Determine the (x, y) coordinate at the center of the cell enclosing the given text.  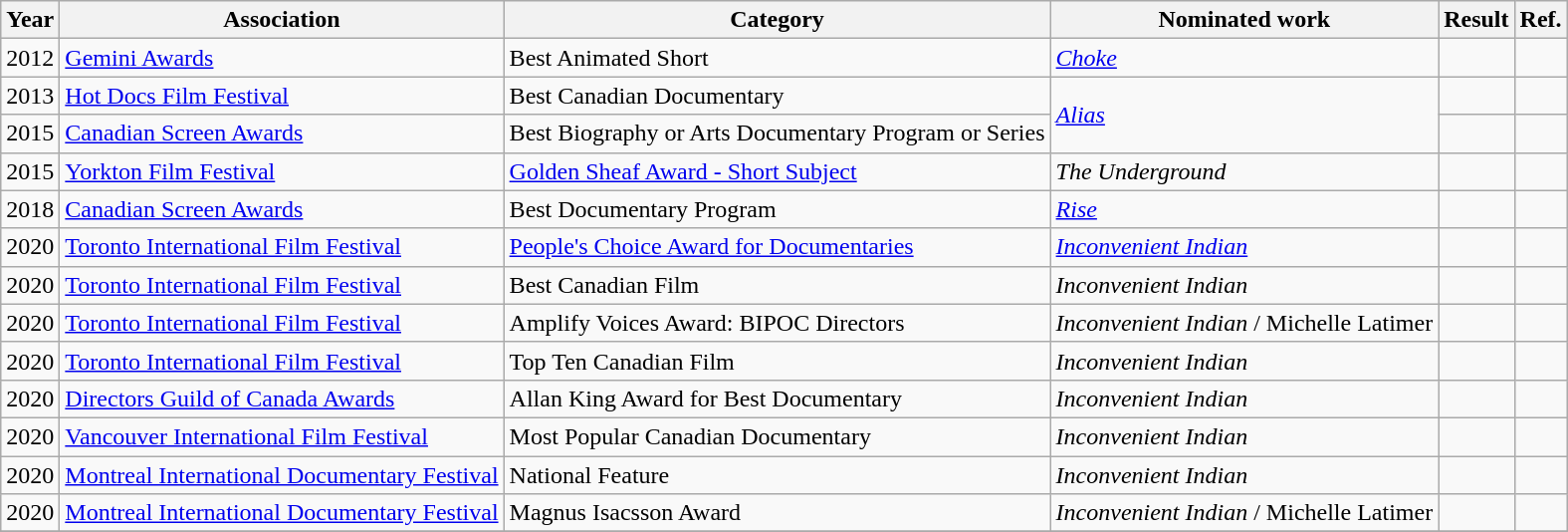
Vancouver International Film Festival (282, 436)
Directors Guild of Canada Awards (282, 399)
Best Biography or Arts Documentary Program or Series (777, 133)
2012 (30, 58)
Best Animated Short (777, 58)
Association (282, 20)
Best Canadian Film (777, 285)
Best Canadian Documentary (777, 96)
Choke (1244, 58)
Yorkton Film Festival (282, 171)
Nominated work (1244, 20)
Top Ten Canadian Film (777, 361)
Most Popular Canadian Documentary (777, 436)
Golden Sheaf Award - Short Subject (777, 171)
National Feature (777, 475)
Gemini Awards (282, 58)
People's Choice Award for Documentaries (777, 247)
2013 (30, 96)
Amplify Voices Award: BIPOC Directors (777, 323)
Ref. (1541, 20)
Rise (1244, 209)
2018 (30, 209)
Best Documentary Program (777, 209)
Result (1476, 20)
Allan King Award for Best Documentary (777, 399)
Alias (1244, 115)
Category (777, 20)
Hot Docs Film Festival (282, 96)
Magnus Isacsson Award (777, 513)
Year (30, 20)
The Underground (1244, 171)
